Output the (x, y) coordinate of the center of the cell containing the given text.  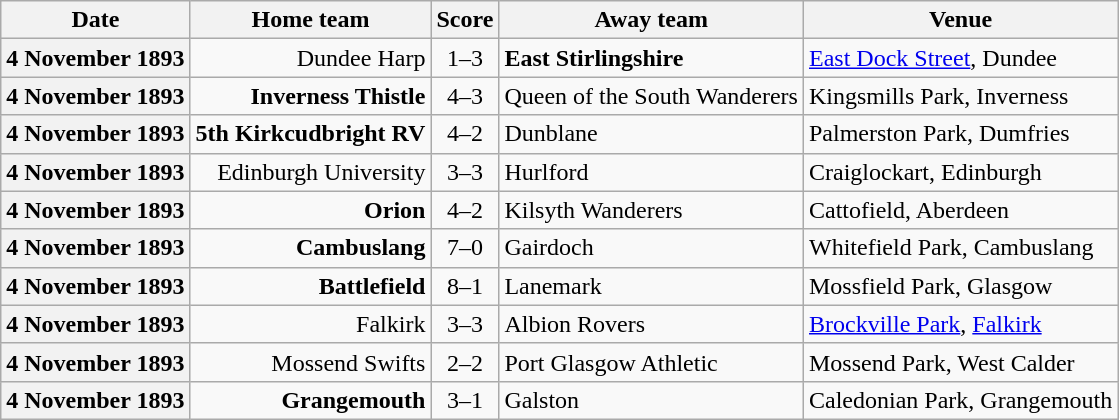
Gairdoch (652, 248)
Mossend Park, West Calder (960, 362)
Venue (960, 20)
Hurlford (652, 172)
East Stirlingshire (652, 58)
Away team (652, 20)
Mossend Swifts (310, 362)
8–1 (465, 286)
Inverness Thistle (310, 96)
Albion Rovers (652, 324)
2–2 (465, 362)
Queen of the South Wanderers (652, 96)
4–3 (465, 96)
Score (465, 20)
Cattofield, Aberdeen (960, 210)
5th Kirkcudbright RV (310, 134)
1–3 (465, 58)
Date (96, 20)
Home team (310, 20)
Orion (310, 210)
Palmerston Park, Dumfries (960, 134)
Port Glasgow Athletic (652, 362)
East Dock Street, Dundee (960, 58)
Falkirk (310, 324)
Edinburgh University (310, 172)
Mossfield Park, Glasgow (960, 286)
Dundee Harp (310, 58)
Kilsyth Wanderers (652, 210)
Battlefield (310, 286)
3–1 (465, 400)
Craiglockart, Edinburgh (960, 172)
Dunblane (652, 134)
7–0 (465, 248)
Whitefield Park, Cambuslang (960, 248)
Brockville Park, Falkirk (960, 324)
Cambuslang (310, 248)
Grangemouth (310, 400)
Caledonian Park, Grangemouth (960, 400)
Galston (652, 400)
Kingsmills Park, Inverness (960, 96)
Lanemark (652, 286)
